Return the [x, y] coordinate for the center point of the cell that contains the specified text.  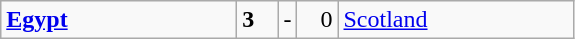
Scotland [456, 20]
Egypt [119, 20]
- [288, 20]
0 [318, 20]
3 [258, 20]
